Return (x, y) of the center of cell containing provided text 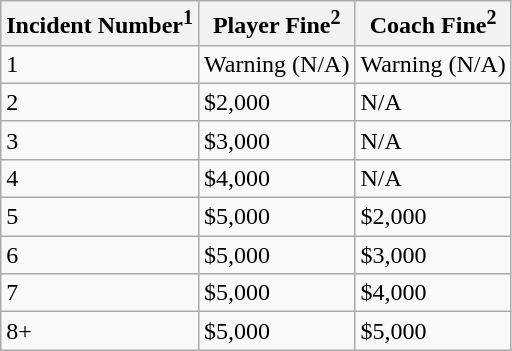
3 (100, 140)
5 (100, 217)
2 (100, 102)
7 (100, 293)
Incident Number1 (100, 24)
8+ (100, 331)
6 (100, 255)
Player Fine2 (276, 24)
4 (100, 178)
Coach Fine2 (433, 24)
1 (100, 64)
